Determine the [X, Y] coordinate at the center of the cell enclosing the given text.  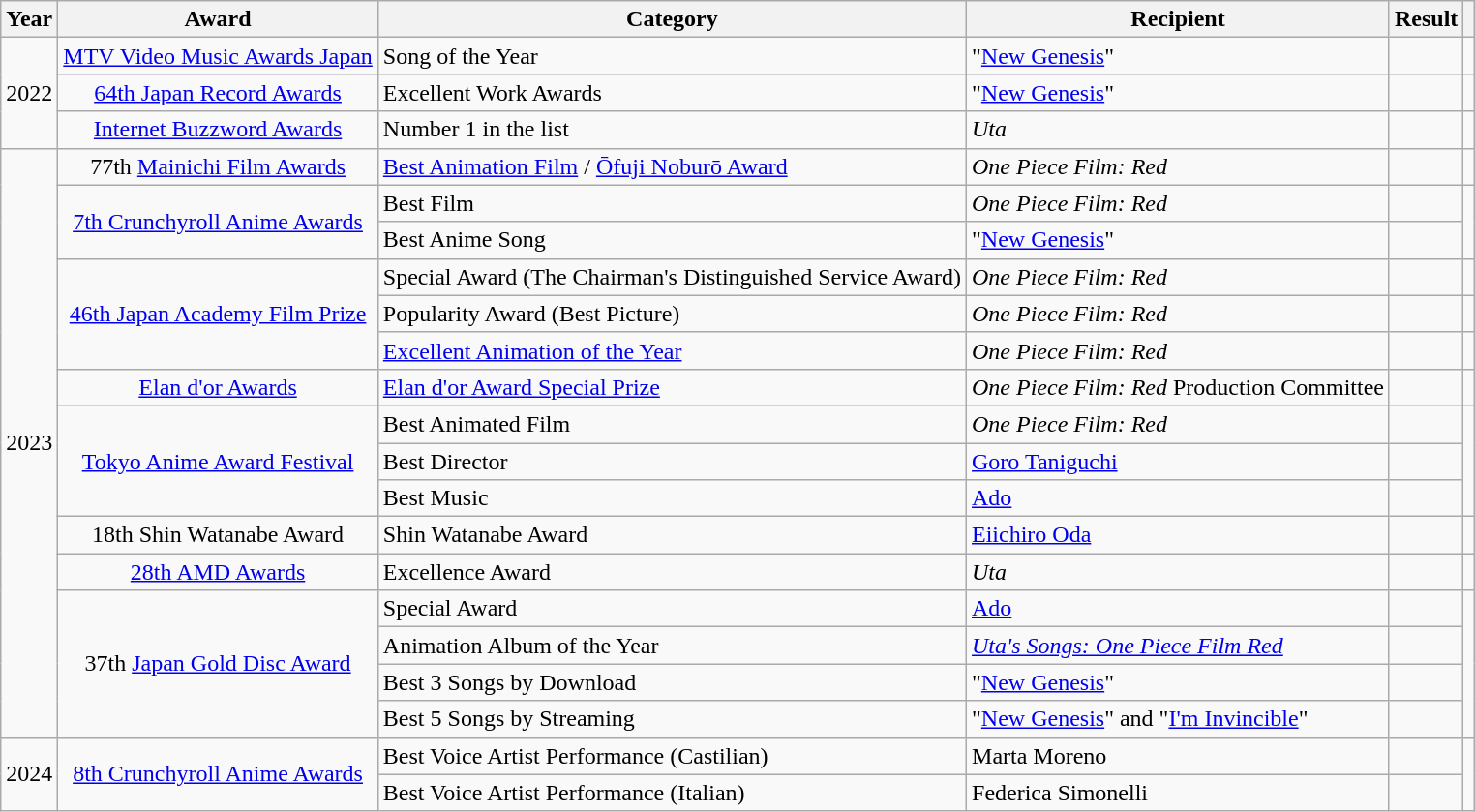
Best Voice Artist Performance (Italian) [672, 793]
18th Shin Watanabe Award [219, 535]
77th Mainichi Film Awards [219, 166]
Best Animated Film [672, 424]
Animation Album of the Year [672, 646]
Eiichiro Oda [1179, 535]
Federica Simonelli [1179, 793]
2023 [29, 443]
Marta Moreno [1179, 756]
Excellence Award [672, 572]
Best Music [672, 498]
Best Film [672, 203]
MTV Video Music Awards Japan [219, 56]
Best Anime Song [672, 240]
Tokyo Anime Award Festival [219, 461]
"New Genesis" and "I'm Invincible" [1179, 719]
2024 [29, 774]
64th Japan Record Awards [219, 93]
Special Award (The Chairman's Distinguished Service Award) [672, 277]
Recipient [1179, 19]
Result [1426, 19]
Number 1 in the list [672, 130]
Year [29, 19]
Shin Watanabe Award [672, 535]
28th AMD Awards [219, 572]
Song of the Year [672, 56]
Category [672, 19]
Uta's Songs: One Piece Film Red [1179, 646]
Excellent Work Awards [672, 93]
One Piece Film: Red Production Committee [1179, 387]
Best 5 Songs by Streaming [672, 719]
Elan d'or Awards [219, 387]
Best Voice Artist Performance (Castilian) [672, 756]
Award [219, 19]
Best Director [672, 462]
Special Award [672, 609]
Popularity Award (Best Picture) [672, 314]
Best 3 Songs by Download [672, 682]
Internet Buzzword Awards [219, 130]
Elan d'or Award Special Prize [672, 387]
46th Japan Academy Film Prize [219, 314]
2022 [29, 93]
37th Japan Gold Disc Award [219, 664]
8th Crunchyroll Anime Awards [219, 774]
7th Crunchyroll Anime Awards [219, 222]
Goro Taniguchi [1179, 462]
Excellent Animation of the Year [672, 350]
Best Animation Film / Ōfuji Noburō Award [672, 166]
